Return (X, Y) of the center of cell containing provided text 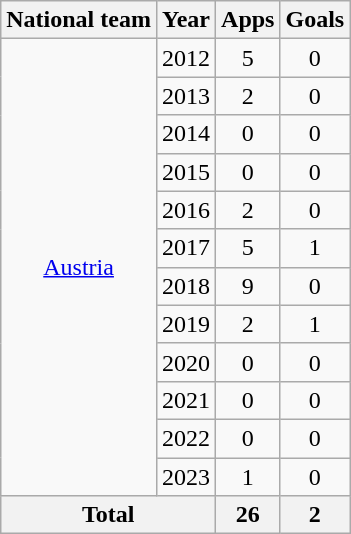
2023 (186, 477)
Goals (315, 20)
2016 (186, 210)
2017 (186, 248)
2012 (186, 58)
9 (248, 286)
National team (79, 20)
2018 (186, 286)
2013 (186, 96)
Year (186, 20)
2019 (186, 324)
2022 (186, 438)
2020 (186, 362)
2015 (186, 172)
Austria (79, 268)
26 (248, 515)
2014 (186, 134)
2021 (186, 400)
Apps (248, 20)
Total (108, 515)
